Capture the cell that displays the provided text and extract its [x, y] central coordinate. 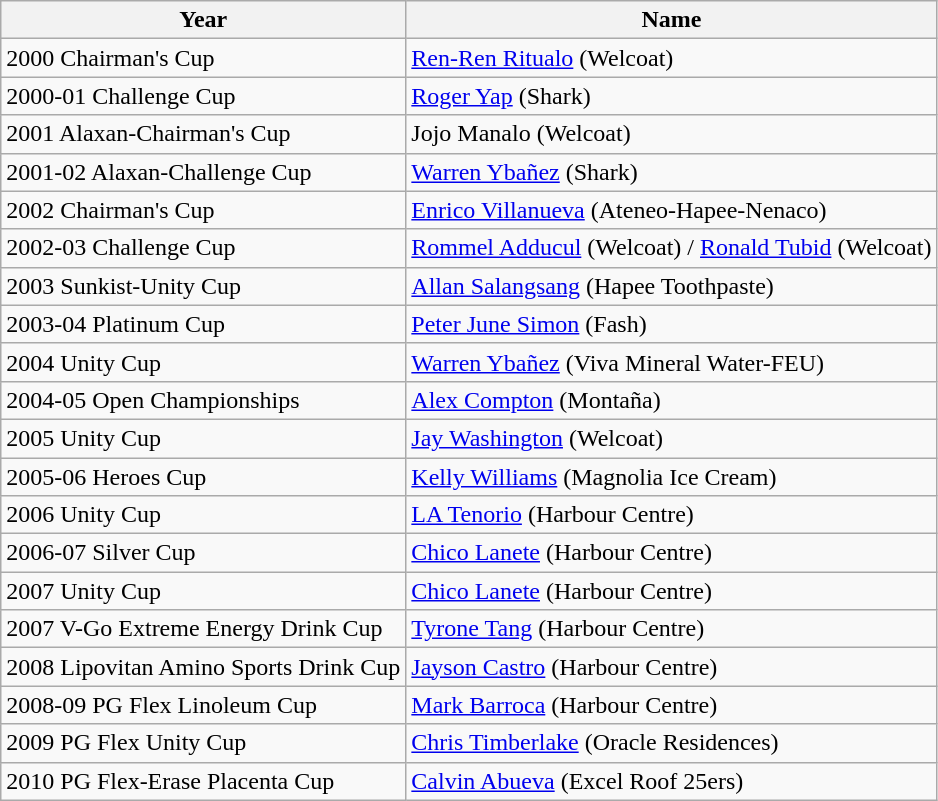
Kelly Williams (Magnolia Ice Cream) [672, 477]
2004 Unity Cup [204, 362]
Jojo Manalo (Welcoat) [672, 134]
2008-09 PG Flex Linoleum Cup [204, 705]
Mark Barroca (Harbour Centre) [672, 705]
Calvin Abueva (Excel Roof 25ers) [672, 781]
2000-01 Challenge Cup [204, 96]
Roger Yap (Shark) [672, 96]
2001 Alaxan-Chairman's Cup [204, 134]
2003-04 Platinum Cup [204, 324]
Ren-Ren Ritualo (Welcoat) [672, 58]
Year [204, 20]
2007 Unity Cup [204, 591]
2002-03 Challenge Cup [204, 248]
2004-05 Open Championships [204, 400]
2006 Unity Cup [204, 515]
2002 Chairman's Cup [204, 210]
2001-02 Alaxan-Challenge Cup [204, 172]
Warren Ybañez (Shark) [672, 172]
LA Tenorio (Harbour Centre) [672, 515]
2007 V-Go Extreme Energy Drink Cup [204, 629]
2005 Unity Cup [204, 438]
2008 Lipovitan Amino Sports Drink Cup [204, 667]
Jayson Castro (Harbour Centre) [672, 667]
Jay Washington (Welcoat) [672, 438]
2003 Sunkist-Unity Cup [204, 286]
Chris Timberlake (Oracle Residences) [672, 743]
Enrico Villanueva (Ateneo-Hapee-Nenaco) [672, 210]
Alex Compton (Montaña) [672, 400]
Warren Ybañez (Viva Mineral Water-FEU) [672, 362]
2005-06 Heroes Cup [204, 477]
Rommel Adducul (Welcoat) / Ronald Tubid (Welcoat) [672, 248]
Name [672, 20]
Allan Salangsang (Hapee Toothpaste) [672, 286]
Tyrone Tang (Harbour Centre) [672, 629]
2009 PG Flex Unity Cup [204, 743]
2000 Chairman's Cup [204, 58]
2006-07 Silver Cup [204, 553]
Peter June Simon (Fash) [672, 324]
2010 PG Flex-Erase Placenta Cup [204, 781]
